Capture the cell that displays the provided text and extract its [X, Y] central coordinate. 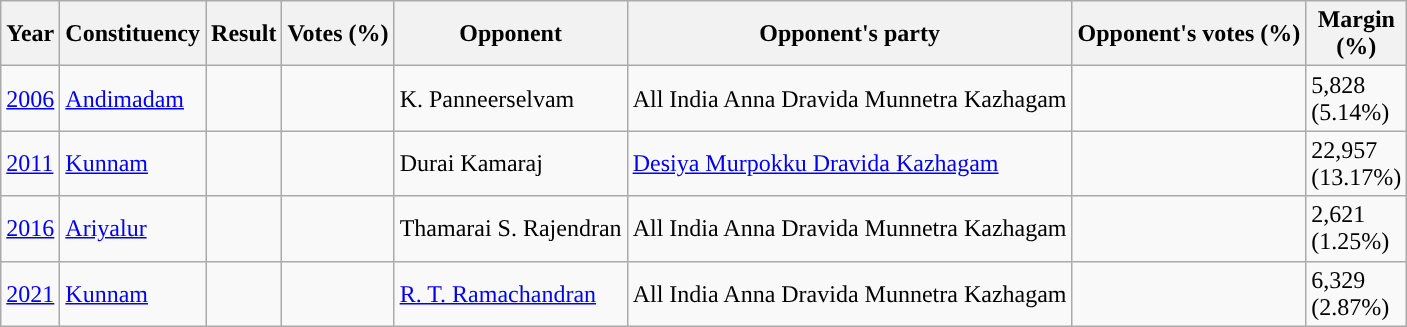
Constituency [133, 34]
Opponent's votes (%) [1189, 34]
Desiya Murpokku Dravida Kazhagam [850, 164]
Opponent [510, 34]
Year [30, 34]
Andimadam [133, 98]
2021 [30, 294]
Margin(%) [1356, 34]
Result [244, 34]
2011 [30, 164]
6,329(2.87%) [1356, 294]
Ariyalur [133, 228]
2006 [30, 98]
5,828(5.14%) [1356, 98]
K. Panneerselvam [510, 98]
Opponent's party [850, 34]
Votes (%) [338, 34]
Thamarai S. Rajendran [510, 228]
22,957(13.17%) [1356, 164]
R. T. Ramachandran [510, 294]
2,621(1.25%) [1356, 228]
Durai Kamaraj [510, 164]
2016 [30, 228]
